Capture the cell that displays the provided text and extract its [x, y] central coordinate. 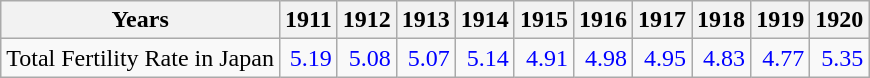
5.14 [484, 58]
1916 [602, 20]
1920 [840, 20]
1915 [544, 20]
5.08 [366, 58]
1914 [484, 20]
Years [140, 20]
4.95 [662, 58]
1919 [780, 20]
5.19 [308, 58]
4.77 [780, 58]
1911 [308, 20]
1912 [366, 20]
5.35 [840, 58]
4.91 [544, 58]
4.83 [722, 58]
5.07 [426, 58]
1917 [662, 20]
4.98 [602, 58]
1913 [426, 20]
1918 [722, 20]
Total Fertility Rate in Japan [140, 58]
